Extract the [X, Y] coordinate from the center of the cell holding the provided text.  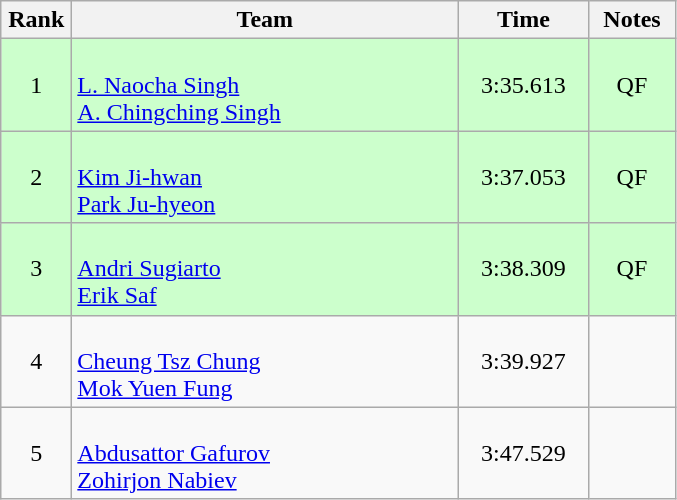
3:47.529 [524, 453]
3:39.927 [524, 361]
5 [36, 453]
Kim Ji-hwanPark Ju-hyeon [265, 177]
3:37.053 [524, 177]
L. Naocha SinghA. Chingching Singh [265, 85]
Time [524, 20]
Andri SugiartoErik Saf [265, 269]
3:38.309 [524, 269]
Abdusattor GafurovZohirjon Nabiev [265, 453]
1 [36, 85]
3:35.613 [524, 85]
3 [36, 269]
Team [265, 20]
Rank [36, 20]
Notes [632, 20]
Cheung Tsz ChungMok Yuen Fung [265, 361]
2 [36, 177]
4 [36, 361]
